Extract the [X, Y] coordinate from the center of the cell holding the provided text.  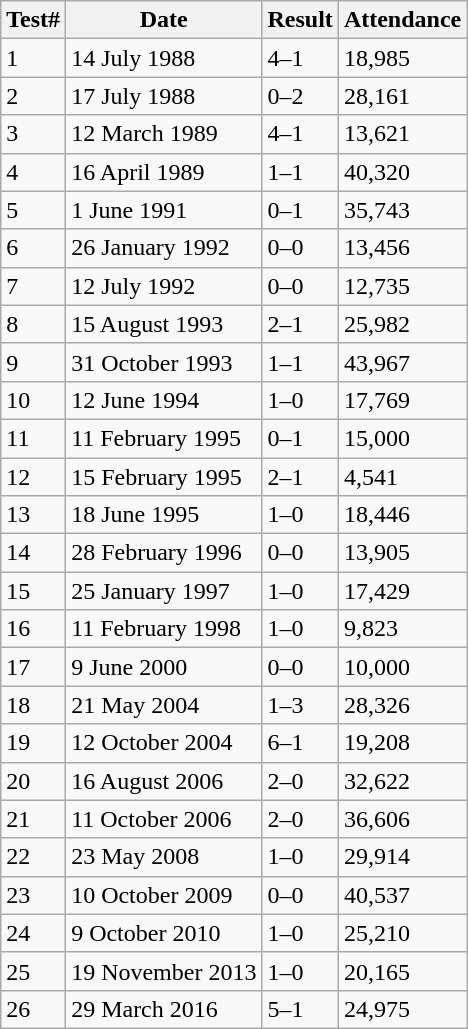
15 [34, 591]
26 [34, 1009]
7 [34, 286]
17 July 1988 [164, 96]
9,823 [402, 629]
18,446 [402, 515]
12 [34, 477]
15 August 1993 [164, 324]
1 [34, 58]
14 [34, 553]
14 July 1988 [164, 58]
15,000 [402, 438]
25,210 [402, 933]
25 January 1997 [164, 591]
1 June 1991 [164, 210]
6 [34, 248]
6–1 [300, 743]
Attendance [402, 20]
19,208 [402, 743]
12 June 1994 [164, 400]
9 [34, 362]
10,000 [402, 667]
25 [34, 971]
4 [34, 172]
Date [164, 20]
40,537 [402, 895]
11 February 1995 [164, 438]
16 April 1989 [164, 172]
18 June 1995 [164, 515]
40,320 [402, 172]
12 October 2004 [164, 743]
11 [34, 438]
43,967 [402, 362]
3 [34, 134]
4,541 [402, 477]
16 [34, 629]
32,622 [402, 781]
13,456 [402, 248]
35,743 [402, 210]
2 [34, 96]
11 October 2006 [164, 819]
17,429 [402, 591]
16 August 2006 [164, 781]
13,621 [402, 134]
20,165 [402, 971]
8 [34, 324]
23 May 2008 [164, 857]
15 February 1995 [164, 477]
9 June 2000 [164, 667]
24,975 [402, 1009]
0–2 [300, 96]
10 [34, 400]
21 May 2004 [164, 705]
13,905 [402, 553]
22 [34, 857]
13 [34, 515]
31 October 1993 [164, 362]
29 March 2016 [164, 1009]
9 October 2010 [164, 933]
Test# [34, 20]
18,985 [402, 58]
25,982 [402, 324]
19 [34, 743]
17,769 [402, 400]
1–3 [300, 705]
12 July 1992 [164, 286]
28,326 [402, 705]
10 October 2009 [164, 895]
18 [34, 705]
21 [34, 819]
24 [34, 933]
11 February 1998 [164, 629]
12 March 1989 [164, 134]
28 February 1996 [164, 553]
12,735 [402, 286]
Result [300, 20]
19 November 2013 [164, 971]
28,161 [402, 96]
36,606 [402, 819]
5 [34, 210]
5–1 [300, 1009]
17 [34, 667]
20 [34, 781]
26 January 1992 [164, 248]
29,914 [402, 857]
23 [34, 895]
